Scan for the cell matching the given text and deliver its (x, y) coordinate at center. 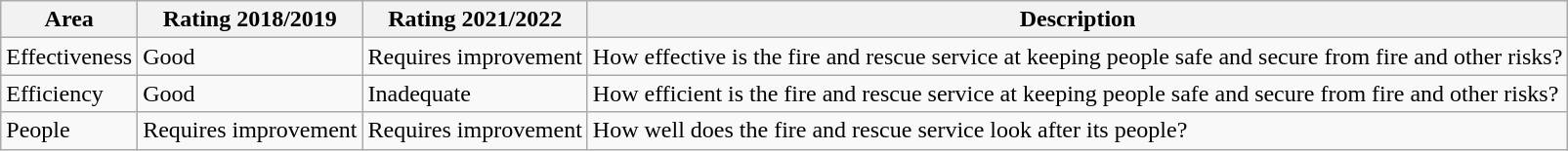
How well does the fire and rescue service look after its people? (1078, 131)
Rating 2021/2022 (475, 19)
Rating 2018/2019 (250, 19)
Effectiveness (69, 57)
How efficient is the fire and rescue service at keeping people safe and secure from fire and other risks? (1078, 94)
How effective is the fire and rescue service at keeping people safe and secure from fire and other risks? (1078, 57)
Efficiency (69, 94)
Area (69, 19)
People (69, 131)
Inadequate (475, 94)
Description (1078, 19)
